Provide the [X, Y] coordinate of the cell's center where the given text is located.  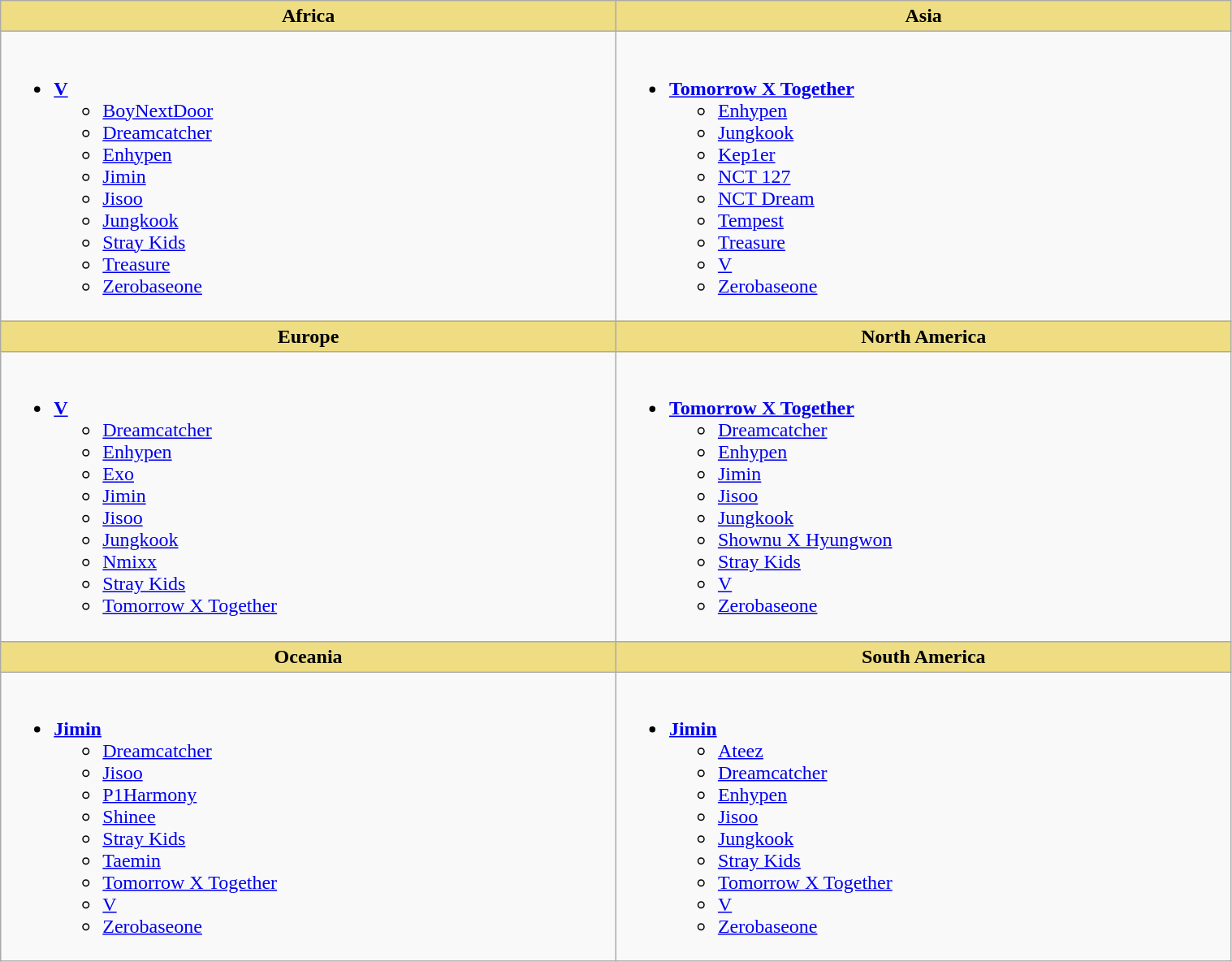
Tomorrow X TogetherEnhypenJungkookKep1erNCT 127NCT DreamTempestTreasureVZerobaseone [923, 176]
Tomorrow X TogetherDreamcatcherEnhypenJiminJisooJungkookShownu X HyungwonStray KidsVZerobaseone [923, 496]
VDreamcatcherEnhypenExoJiminJisooJungkookNmixxStray KidsTomorrow X Together [309, 496]
VBoyNextDoorDreamcatcherEnhypenJiminJisooJungkookStray KidsTreasureZerobaseone [309, 176]
South America [923, 656]
Asia [923, 16]
Africa [309, 16]
Europe [309, 336]
JiminAteezDreamcatcherEnhypenJisooJungkookStray KidsTomorrow X TogetherVZerobaseone [923, 817]
Oceania [309, 656]
North America [923, 336]
JiminDreamcatcherJisooP1HarmonyShineeStray KidsTaeminTomorrow X TogetherVZerobaseone [309, 817]
